For the text-containing cell, return its midpoint in (X, Y) coordinate format. 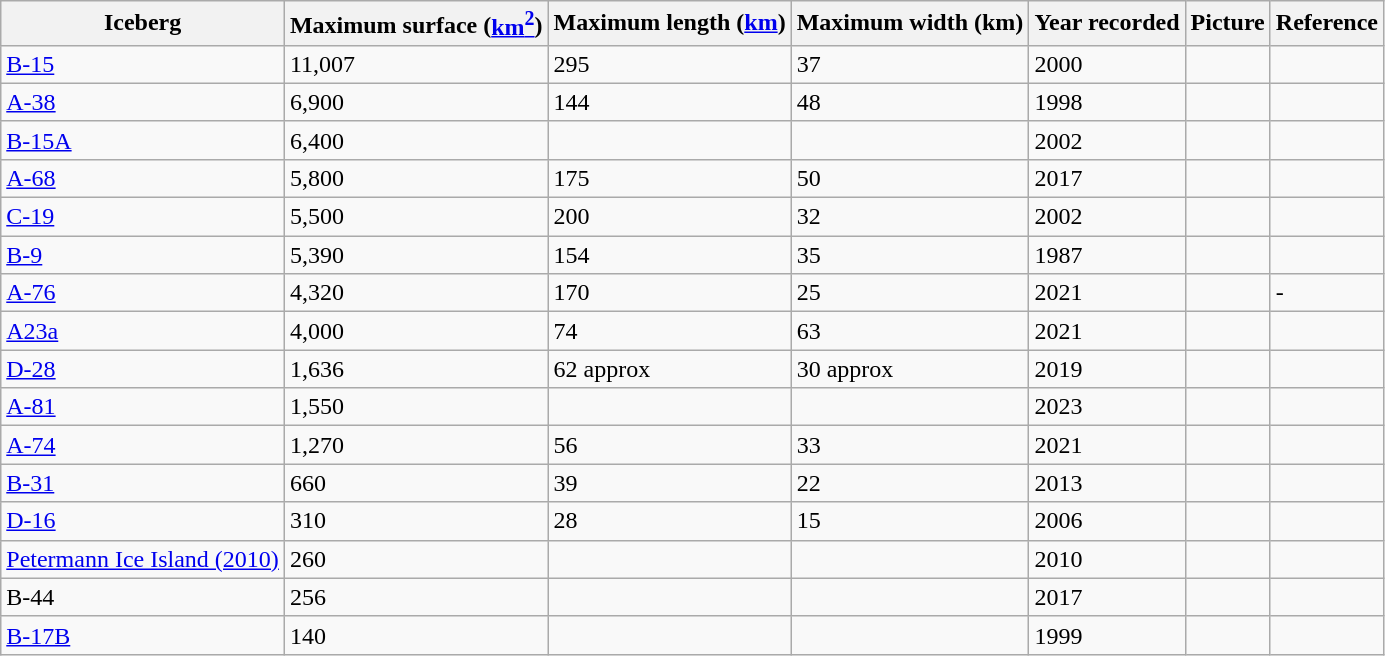
Maximum width (km) (910, 24)
Iceberg (143, 24)
200 (670, 217)
B-31 (143, 483)
144 (670, 102)
22 (910, 483)
A23a (143, 331)
32 (910, 217)
2010 (1107, 559)
37 (910, 64)
Year recorded (1107, 24)
5,500 (416, 217)
175 (670, 178)
1,270 (416, 445)
154 (670, 255)
39 (670, 483)
- (1326, 293)
35 (910, 255)
A-68 (143, 178)
B-44 (143, 597)
74 (670, 331)
2023 (1107, 407)
4,320 (416, 293)
310 (416, 521)
11,007 (416, 64)
A-76 (143, 293)
Picture (1228, 24)
170 (670, 293)
1999 (1107, 635)
256 (416, 597)
140 (416, 635)
660 (416, 483)
33 (910, 445)
28 (670, 521)
2019 (1107, 369)
C-19 (143, 217)
B-17B (143, 635)
295 (670, 64)
A-81 (143, 407)
2006 (1107, 521)
Maximum surface (km2) (416, 24)
1998 (1107, 102)
5,800 (416, 178)
1,550 (416, 407)
A-38 (143, 102)
30 approx (910, 369)
63 (910, 331)
56 (670, 445)
B-15A (143, 140)
B-15 (143, 64)
Petermann Ice Island (2010) (143, 559)
260 (416, 559)
48 (910, 102)
4,000 (416, 331)
1,636 (416, 369)
6,400 (416, 140)
Reference (1326, 24)
Maximum length (km) (670, 24)
25 (910, 293)
2013 (1107, 483)
62 approx (670, 369)
5,390 (416, 255)
2000 (1107, 64)
50 (910, 178)
A-74 (143, 445)
D-16 (143, 521)
1987 (1107, 255)
15 (910, 521)
B-9 (143, 255)
6,900 (416, 102)
D-28 (143, 369)
